Determine the (X, Y) coordinate at the center of the cell enclosing the given text.  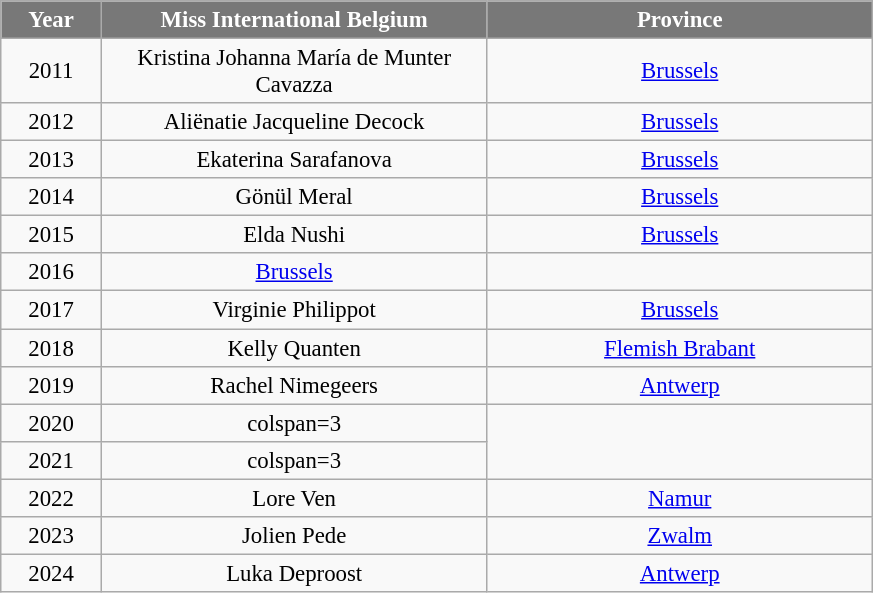
2012 (52, 122)
Namur (680, 498)
2022 (52, 498)
2024 (52, 573)
Gönül Meral (294, 197)
2011 (52, 72)
2019 (52, 385)
Luka Deproost (294, 573)
2015 (52, 235)
Elda Nushi (294, 235)
Jolien Pede (294, 536)
2020 (52, 423)
Lore Ven (294, 498)
2014 (52, 197)
2013 (52, 160)
2021 (52, 460)
Province (680, 20)
Miss International Belgium (294, 20)
Kristina Johanna María de Munter Cavazza (294, 72)
2023 (52, 536)
Flemish Brabant (680, 348)
2018 (52, 348)
Kelly Quanten (294, 348)
Virginie Philippot (294, 310)
Year (52, 20)
2017 (52, 310)
Zwalm (680, 536)
Ekaterina Sarafanova (294, 160)
Rachel Nimegeers (294, 385)
Aliënatie Jacqueline Decock (294, 122)
2016 (52, 273)
